Return [X, Y] of the center of cell containing provided text 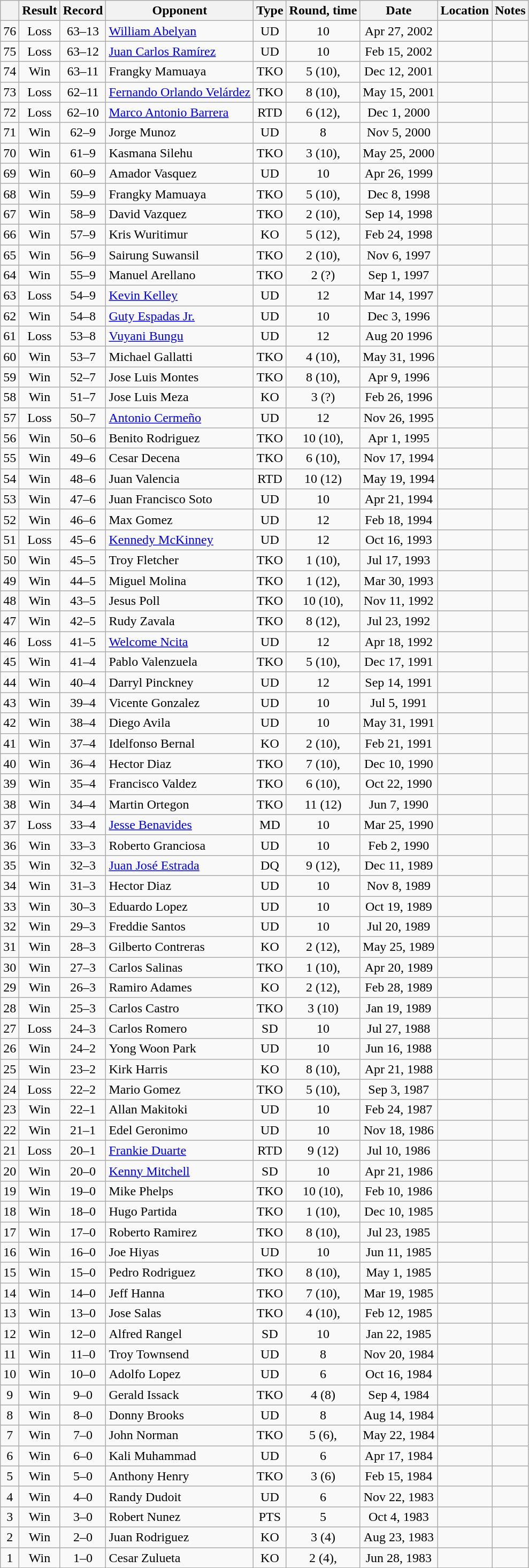
4 (8) [323, 1395]
24–2 [83, 1049]
May 1, 1985 [399, 1273]
66 [10, 234]
Nov 11, 1992 [399, 601]
70 [10, 153]
63–13 [83, 31]
Juan Rodriguez [180, 1537]
33–4 [83, 825]
1 (12), [323, 580]
10–0 [83, 1374]
23–2 [83, 1069]
Allan Makitoki [180, 1110]
62–10 [83, 112]
Juan Francisco Soto [180, 499]
Location [465, 11]
Dec 12, 2001 [399, 72]
43–5 [83, 601]
Sep 14, 1991 [399, 682]
3 (10), [323, 153]
Michael Gallatti [180, 357]
29–3 [83, 927]
Guty Espadas Jr. [180, 316]
3 [10, 1517]
Donny Brooks [180, 1415]
61 [10, 336]
60–9 [83, 173]
MD [270, 825]
Jesus Poll [180, 601]
47–6 [83, 499]
43 [10, 703]
75 [10, 51]
Feb 10, 1986 [399, 1191]
Feb 12, 1985 [399, 1313]
Apr 21, 1994 [399, 499]
Jun 28, 1983 [399, 1558]
Gerald Issack [180, 1395]
Dec 17, 1991 [399, 662]
12–0 [83, 1334]
Mar 19, 1985 [399, 1293]
37–4 [83, 743]
9 [10, 1395]
Jul 23, 1985 [399, 1232]
Kevin Kelley [180, 296]
Apr 21, 1988 [399, 1069]
Dec 3, 1996 [399, 316]
3 (10) [323, 1008]
Jul 23, 1992 [399, 621]
34 [10, 886]
74 [10, 72]
46–6 [83, 519]
46 [10, 642]
Roberto Ramirez [180, 1232]
Apr 26, 1999 [399, 173]
63–11 [83, 72]
52 [10, 519]
Amador Vasquez [180, 173]
20 [10, 1171]
Feb 18, 1994 [399, 519]
62–11 [83, 92]
Sep 1, 1997 [399, 275]
40–4 [83, 682]
44–5 [83, 580]
11–0 [83, 1354]
63–12 [83, 51]
58 [10, 397]
27–3 [83, 967]
May 19, 1994 [399, 479]
60 [10, 357]
38 [10, 804]
44 [10, 682]
1–0 [83, 1558]
Anthony Henry [180, 1476]
28 [10, 1008]
9 (12) [323, 1150]
8 (12), [323, 621]
26 [10, 1049]
5 (12), [323, 234]
24 [10, 1089]
1 [10, 1558]
6 (12), [323, 112]
39–4 [83, 703]
54–9 [83, 296]
Feb 15, 2002 [399, 51]
22–2 [83, 1089]
Nov 22, 1983 [399, 1496]
Jun 7, 1990 [399, 804]
Cesar Decena [180, 458]
68 [10, 194]
Oct 16, 1993 [399, 540]
Mar 14, 1997 [399, 296]
54 [10, 479]
Aug 20 1996 [399, 336]
Max Gomez [180, 519]
4–0 [83, 1496]
45–6 [83, 540]
21 [10, 1150]
32–3 [83, 865]
Apr 20, 1989 [399, 967]
61–9 [83, 153]
Nov 18, 1986 [399, 1130]
Feb 15, 1984 [399, 1476]
29 [10, 988]
33–3 [83, 845]
Darryl Pinckney [180, 682]
Juan José Estrada [180, 865]
15–0 [83, 1273]
42 [10, 723]
Round, time [323, 11]
11 [10, 1354]
Sairung Suwansil [180, 255]
73 [10, 92]
Nov 8, 1989 [399, 886]
Francisco Valdez [180, 784]
Aug 23, 1983 [399, 1537]
Dec 10, 1990 [399, 764]
Mike Phelps [180, 1191]
Ramiro Adames [180, 988]
18–0 [83, 1211]
Vicente Gonzalez [180, 703]
Kennedy McKinney [180, 540]
Kasmana Silehu [180, 153]
55–9 [83, 275]
Jul 27, 1988 [399, 1028]
56 [10, 438]
Jul 10, 1986 [399, 1150]
Apr 21, 1986 [399, 1171]
PTS [270, 1517]
17 [10, 1232]
Hugo Partida [180, 1211]
Jose Luis Montes [180, 377]
Jose Luis Meza [180, 397]
16 [10, 1252]
40 [10, 764]
57–9 [83, 234]
Oct 4, 1983 [399, 1517]
24–3 [83, 1028]
62–9 [83, 133]
Nov 5, 2000 [399, 133]
Feb 21, 1991 [399, 743]
32 [10, 927]
Dec 8, 1998 [399, 194]
36 [10, 845]
Diego Avila [180, 723]
Cesar Zulueta [180, 1558]
3–0 [83, 1517]
17–0 [83, 1232]
Apr 17, 1984 [399, 1456]
Apr 1, 1995 [399, 438]
53 [10, 499]
21–1 [83, 1130]
2 (4), [323, 1558]
28–3 [83, 947]
Nov 6, 1997 [399, 255]
14 [10, 1293]
63 [10, 296]
Mar 30, 1993 [399, 580]
Idelfonso Bernal [180, 743]
48 [10, 601]
Jose Salas [180, 1313]
Alfred Rangel [180, 1334]
19 [10, 1191]
36–4 [83, 764]
76 [10, 31]
May 15, 2001 [399, 92]
26–3 [83, 988]
5–0 [83, 1476]
67 [10, 214]
Kirk Harris [180, 1069]
Dec 10, 1985 [399, 1211]
Feb 26, 1996 [399, 397]
31 [10, 947]
3 (?) [323, 397]
57 [10, 418]
3 (6) [323, 1476]
Benito Rodriguez [180, 438]
59–9 [83, 194]
Jul 20, 1989 [399, 927]
Result [40, 11]
May 25, 1989 [399, 947]
Carlos Salinas [180, 967]
4 [10, 1496]
Mario Gomez [180, 1089]
Dec 11, 1989 [399, 865]
DQ [270, 865]
47 [10, 621]
18 [10, 1211]
Jun 16, 1988 [399, 1049]
14–0 [83, 1293]
23 [10, 1110]
15 [10, 1273]
Apr 18, 1992 [399, 642]
9 (12), [323, 865]
13–0 [83, 1313]
53–8 [83, 336]
71 [10, 133]
Aug 14, 1984 [399, 1415]
25 [10, 1069]
Gilberto Contreras [180, 947]
Record [83, 11]
33 [10, 906]
35–4 [83, 784]
48–6 [83, 479]
3 (4) [323, 1537]
Feb 24, 1998 [399, 234]
Kenny Mitchell [180, 1171]
59 [10, 377]
13 [10, 1313]
Manuel Arellano [180, 275]
Feb 28, 1989 [399, 988]
58–9 [83, 214]
54–8 [83, 316]
39 [10, 784]
22–1 [83, 1110]
31–3 [83, 886]
30 [10, 967]
Jan 22, 1985 [399, 1334]
Carlos Romero [180, 1028]
20–0 [83, 1171]
Adolfo Lopez [180, 1374]
65 [10, 255]
May 31, 1991 [399, 723]
30–3 [83, 906]
37 [10, 825]
7–0 [83, 1435]
49 [10, 580]
56–9 [83, 255]
72 [10, 112]
41–5 [83, 642]
62 [10, 316]
10 (12) [323, 479]
Notes [510, 11]
50 [10, 560]
Jan 19, 1989 [399, 1008]
Vuyani Bungu [180, 336]
50–6 [83, 438]
2–0 [83, 1537]
34–4 [83, 804]
Apr 27, 2002 [399, 31]
50–7 [83, 418]
Sep 4, 1984 [399, 1395]
Troy Fletcher [180, 560]
Dec 1, 2000 [399, 112]
Feb 24, 1987 [399, 1110]
Rudy Zavala [180, 621]
11 (12) [323, 804]
Jul 5, 1991 [399, 703]
38–4 [83, 723]
Frankie Duarte [180, 1150]
Freddie Santos [180, 927]
John Norman [180, 1435]
Eduardo Lopez [180, 906]
51–7 [83, 397]
8–0 [83, 1415]
Jul 17, 1993 [399, 560]
55 [10, 458]
45–5 [83, 560]
49–6 [83, 458]
Welcome Ncita [180, 642]
Mar 25, 1990 [399, 825]
Jun 11, 1985 [399, 1252]
Randy Dudoit [180, 1496]
6–0 [83, 1456]
27 [10, 1028]
Pablo Valenzuela [180, 662]
45 [10, 662]
Carlos Castro [180, 1008]
Marco Antonio Barrera [180, 112]
Kris Wuritimur [180, 234]
42–5 [83, 621]
Type [270, 11]
7 [10, 1435]
Feb 2, 1990 [399, 845]
Nov 17, 1994 [399, 458]
Oct 16, 1984 [399, 1374]
May 31, 1996 [399, 357]
Oct 22, 1990 [399, 784]
Jorge Munoz [180, 133]
Fernando Orlando Velárdez [180, 92]
2 (?) [323, 275]
Juan Carlos Ramírez [180, 51]
41 [10, 743]
Troy Townsend [180, 1354]
64 [10, 275]
9–0 [83, 1395]
53–7 [83, 357]
Nov 20, 1984 [399, 1354]
Miguel Molina [180, 580]
25–3 [83, 1008]
Edel Geronimo [180, 1130]
52–7 [83, 377]
Joe Hiyas [180, 1252]
Date [399, 11]
41–4 [83, 662]
Yong Woon Park [180, 1049]
Martin Ortegon [180, 804]
May 25, 2000 [399, 153]
Juan Valencia [180, 479]
Jeff Hanna [180, 1293]
Opponent [180, 11]
Apr 9, 1996 [399, 377]
Kali Muhammad [180, 1456]
35 [10, 865]
May 22, 1984 [399, 1435]
22 [10, 1130]
David Vazquez [180, 214]
Sep 3, 1987 [399, 1089]
Sep 14, 1998 [399, 214]
5 (6), [323, 1435]
Antonio Cermeño [180, 418]
19–0 [83, 1191]
Roberto Granciosa [180, 845]
69 [10, 173]
Pedro Rodriguez [180, 1273]
Jesse Benavides [180, 825]
Robert Nunez [180, 1517]
2 [10, 1537]
51 [10, 540]
Oct 19, 1989 [399, 906]
William Abelyan [180, 31]
Nov 26, 1995 [399, 418]
20–1 [83, 1150]
16–0 [83, 1252]
